Search for the cell housing the specified text and yield its (x, y) center coordinate. 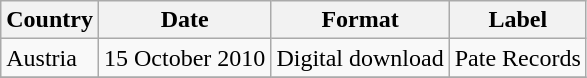
Austria (50, 58)
Country (50, 20)
Format (360, 20)
Pate Records (518, 58)
15 October 2010 (184, 58)
Label (518, 20)
Digital download (360, 58)
Date (184, 20)
